Determine the (X, Y) coordinate at the center of the cell enclosing the given text.  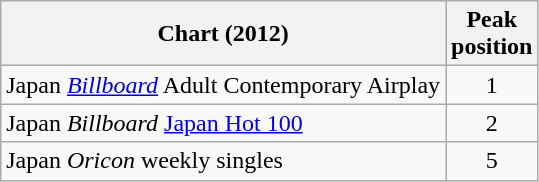
Peakposition (492, 34)
Japan Billboard Adult Contemporary Airplay (224, 85)
1 (492, 85)
Japan Oricon weekly singles (224, 161)
5 (492, 161)
2 (492, 123)
Japan Billboard Japan Hot 100 (224, 123)
Chart (2012) (224, 34)
